Detect which cell encompasses the target text, then output its (x, y) center coordinate. 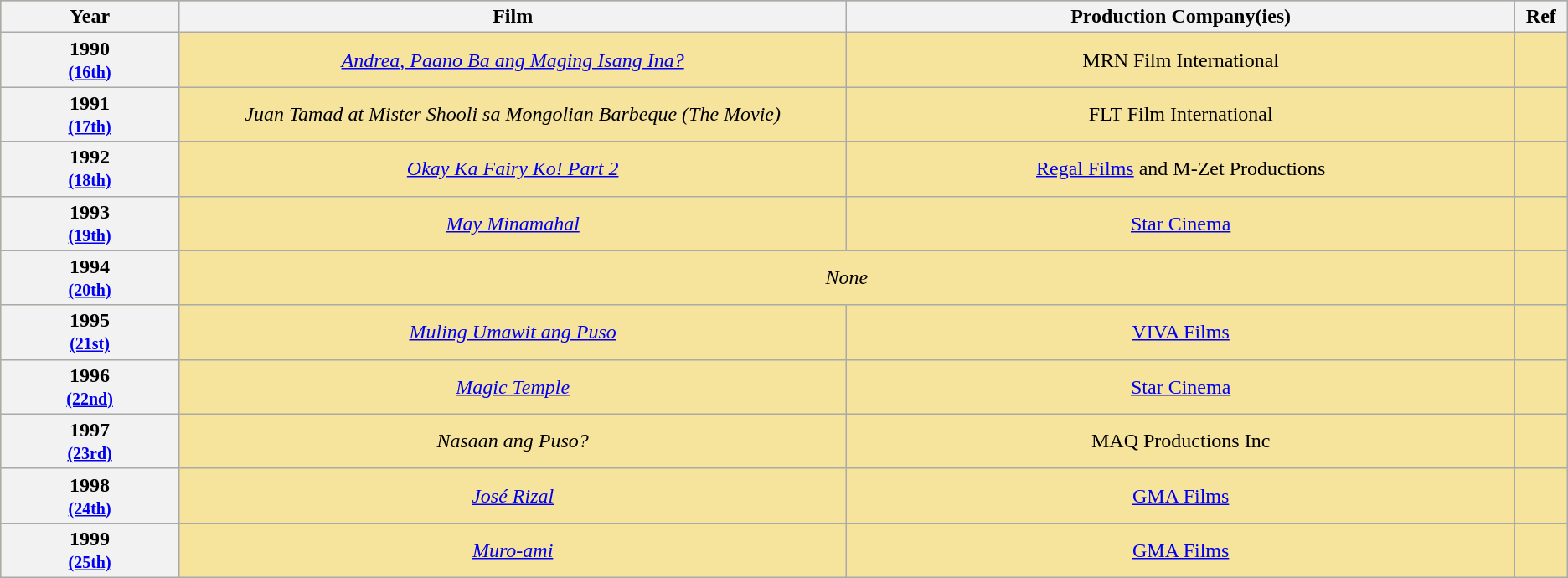
1991 (17th) (90, 114)
Year (90, 17)
Film (513, 17)
Magic Temple (513, 387)
MRN Film International (1181, 60)
1990 (16th) (90, 60)
1997 (23rd) (90, 441)
May Minamahal (513, 223)
Production Company(ies) (1181, 17)
FLT Film International (1181, 114)
Ref (1541, 17)
1993 (19th) (90, 223)
Juan Tamad at Mister Shooli sa Mongolian Barbeque (The Movie) (513, 114)
1995 (21st) (90, 332)
1999 (25th) (90, 550)
1992 (18th) (90, 169)
Okay Ka Fairy Ko! Part 2 (513, 169)
Muro-ami (513, 550)
Andrea, Paano Ba ang Maging Isang Ina? (513, 60)
Muling Umawit ang Puso (513, 332)
Regal Films and M-Zet Productions (1181, 169)
Nasaan ang Puso? (513, 441)
None (846, 278)
1998 (24th) (90, 496)
1994 (20th) (90, 278)
MAQ Productions Inc (1181, 441)
VIVA Films (1181, 332)
1996 (22nd) (90, 387)
José Rizal (513, 496)
